Scan for the cell matching the given text and deliver its [X, Y] coordinate at center. 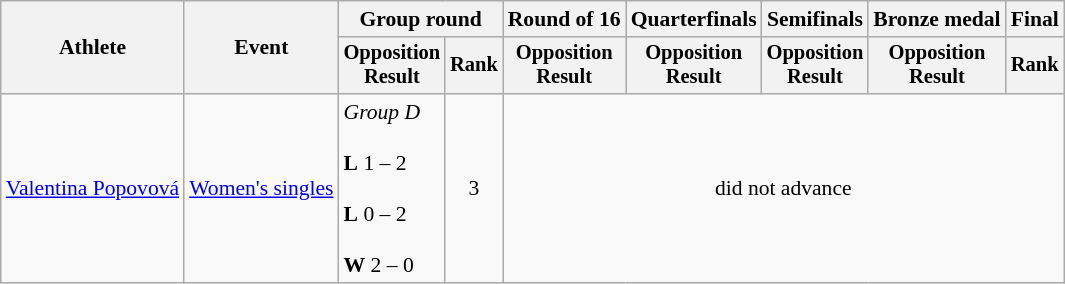
Group round [421, 19]
Round of 16 [564, 19]
Group DL 1 – 2L 0 – 2W 2 – 0 [392, 188]
did not advance [784, 188]
Bronze medal [936, 19]
Semifinals [816, 19]
Quarterfinals [694, 19]
Event [261, 48]
Athlete [92, 48]
Valentina Popovová [92, 188]
Final [1035, 19]
3 [474, 188]
Women's singles [261, 188]
